Determine the [x, y] coordinate at the center of the cell enclosing the given text.  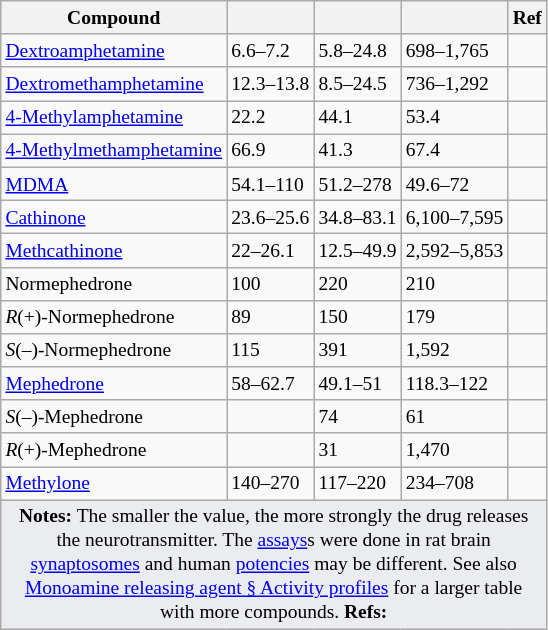
66.9 [270, 150]
54.1–110 [270, 184]
210 [454, 284]
51.2–278 [358, 184]
23.6–25.6 [270, 216]
117–220 [358, 484]
6.6–7.2 [270, 50]
698–1,765 [454, 50]
100 [270, 284]
179 [454, 316]
S(–)-Normephedrone [114, 350]
22.2 [270, 118]
115 [270, 350]
Mephedrone [114, 384]
MDMA [114, 184]
8.5–24.5 [358, 84]
Normephedrone [114, 284]
R(+)-Mephedrone [114, 450]
Dextroamphetamine [114, 50]
150 [358, 316]
Methylone [114, 484]
S(–)-Mephedrone [114, 416]
67.4 [454, 150]
22–26.1 [270, 250]
41.3 [358, 150]
4-Methylmethamphetamine [114, 150]
5.8–24.8 [358, 50]
31 [358, 450]
12.3–13.8 [270, 84]
R(+)-Normephedrone [114, 316]
12.5–49.9 [358, 250]
53.4 [454, 118]
391 [358, 350]
74 [358, 416]
58–62.7 [270, 384]
1,470 [454, 450]
140–270 [270, 484]
118.3–122 [454, 384]
Dextromethamphetamine [114, 84]
6,100–7,595 [454, 216]
49.6–72 [454, 184]
736–1,292 [454, 84]
Ref [528, 18]
234–708 [454, 484]
2,592–5,853 [454, 250]
1,592 [454, 350]
61 [454, 416]
34.8–83.1 [358, 216]
89 [270, 316]
220 [358, 284]
Methcathinone [114, 250]
49.1–51 [358, 384]
44.1 [358, 118]
Cathinone [114, 216]
Compound [114, 18]
4-Methylamphetamine [114, 118]
